Search for the cell housing the specified text and yield its (x, y) center coordinate. 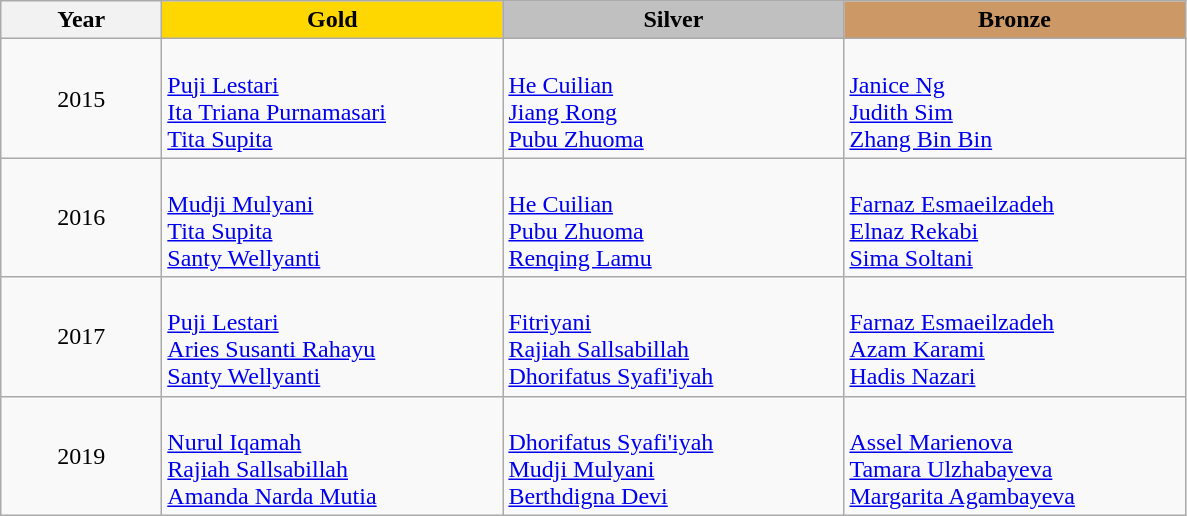
Bronze (1014, 20)
Puji LestariAries Susanti RahayuSanty Wellyanti (332, 336)
Dhorifatus Syafi'iyahMudji MulyaniBerthdigna Devi (674, 456)
FitriyaniRajiah SallsabillahDhorifatus Syafi'iyah (674, 336)
Year (82, 20)
Assel MarienovaTamara UlzhabayevaMargarita Agambayeva (1014, 456)
Silver (674, 20)
He CuilianJiang RongPubu Zhuoma (674, 98)
Gold (332, 20)
Janice NgJudith SimZhang Bin Bin (1014, 98)
2015 (82, 98)
2019 (82, 456)
Farnaz EsmaeilzadehAzam KaramiHadis Nazari (1014, 336)
He CuilianPubu ZhuomaRenqing Lamu (674, 218)
Nurul IqamahRajiah SallsabillahAmanda Narda Mutia (332, 456)
Mudji MulyaniTita SupitaSanty Wellyanti (332, 218)
Farnaz EsmaeilzadehElnaz RekabiSima Soltani (1014, 218)
2016 (82, 218)
Puji LestariIta Triana PurnamasariTita Supita (332, 98)
2017 (82, 336)
